Extract the (X, Y) coordinate from the center of the cell holding the provided text.  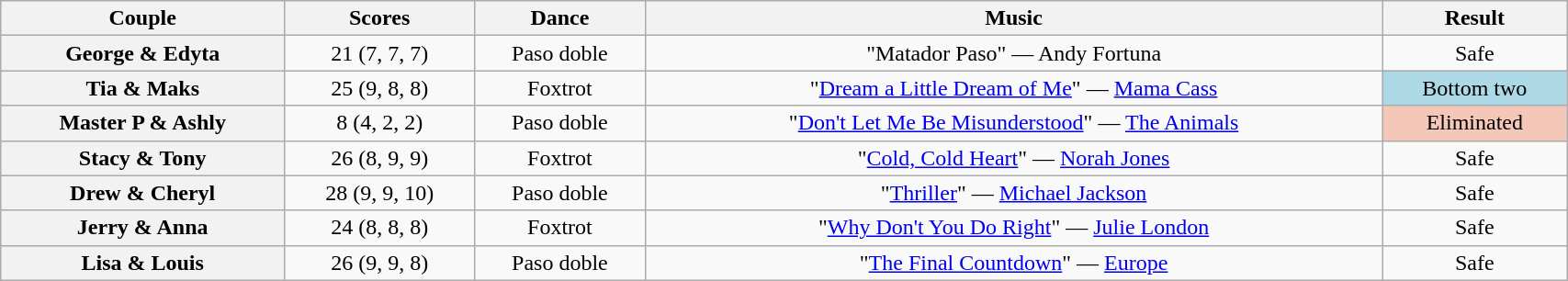
Music (1014, 18)
28 (9, 9, 10) (380, 193)
Dance (560, 18)
George & Edyta (143, 53)
26 (9, 9, 8) (380, 263)
26 (8, 9, 9) (380, 158)
"Cold, Cold Heart" — Norah Jones (1014, 158)
Stacy & Tony (143, 158)
"Don't Let Me Be Misunderstood" — The Animals (1014, 123)
"Thriller" — Michael Jackson (1014, 193)
Drew & Cheryl (143, 193)
Tia & Maks (143, 88)
"Matador Paso" — Andy Fortuna (1014, 53)
"Dream a Little Dream of Me" — Mama Cass (1014, 88)
Lisa & Louis (143, 263)
Scores (380, 18)
Bottom two (1475, 88)
Couple (143, 18)
Jerry & Anna (143, 228)
"The Final Countdown" — Europe (1014, 263)
Result (1475, 18)
"Why Don't You Do Right" — Julie London (1014, 228)
Master P & Ashly (143, 123)
25 (9, 8, 8) (380, 88)
8 (4, 2, 2) (380, 123)
21 (7, 7, 7) (380, 53)
Eliminated (1475, 123)
24 (8, 8, 8) (380, 228)
